Output the [x, y] coordinate of the center of the cell containing the given text.  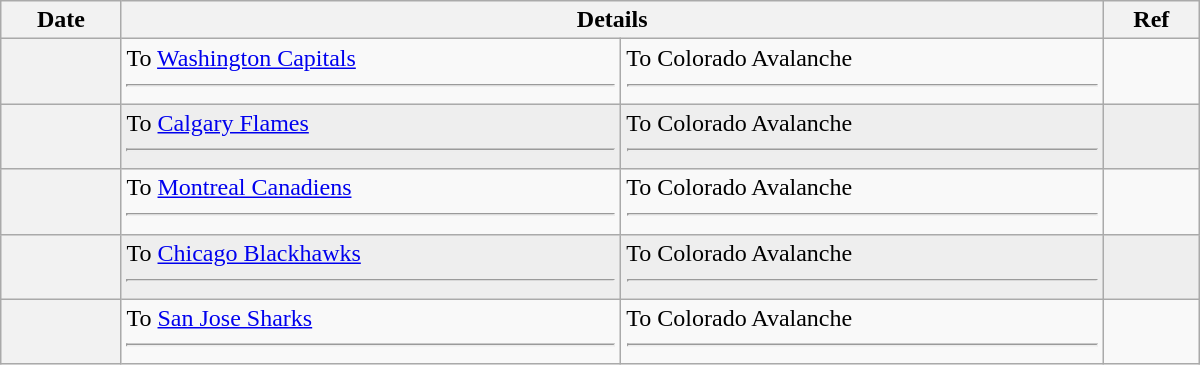
Details [612, 20]
Date [61, 20]
To Chicago Blackhawks [371, 266]
Ref [1151, 20]
To Montreal Canadiens [371, 202]
To Calgary Flames [371, 136]
To Washington Capitals [371, 72]
To San Jose Sharks [371, 332]
